Search for the cell housing the specified text and yield its [X, Y] center coordinate. 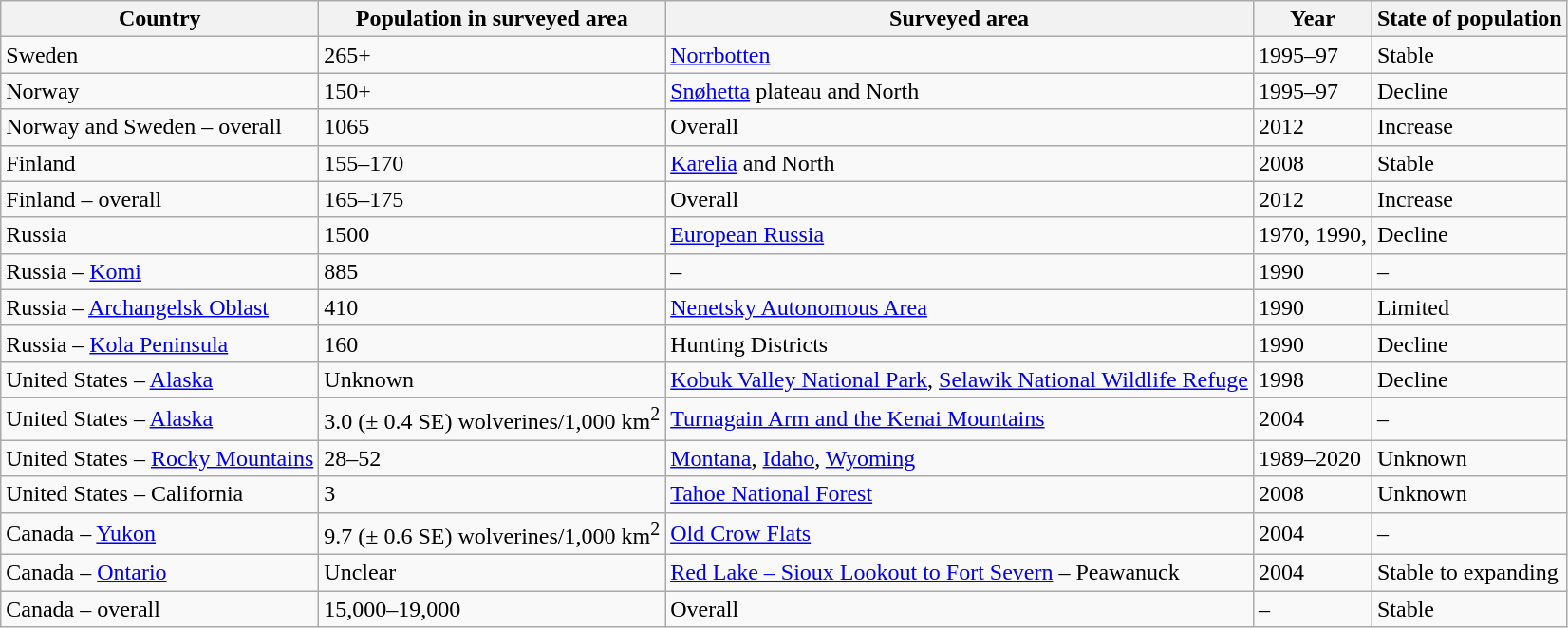
Old Crow Flats [960, 533]
155–170 [492, 163]
Hunting Districts [960, 343]
160 [492, 343]
150+ [492, 91]
1998 [1312, 379]
265+ [492, 55]
Russia – Komi [159, 271]
Red Lake – Sioux Lookout to Fort Severn – Peawanuck [960, 573]
Montana, Idaho, Wyoming [960, 458]
Country [159, 19]
1065 [492, 127]
Turnagain Arm and the Kenai Mountains [960, 419]
15,000–19,000 [492, 609]
Norway [159, 91]
1989–2020 [1312, 458]
Finland – overall [159, 199]
Russia – Kola Peninsula [159, 343]
410 [492, 307]
165–175 [492, 199]
Russia – Archangelsk Oblast [159, 307]
Norrbotten [960, 55]
Limited [1469, 307]
9.7 (± 0.6 SE) wolverines/1,000 km2 [492, 533]
Kobuk Valley National Park, Selawik National Wildlife Refuge [960, 379]
885 [492, 271]
Nenetsky Autonomous Area [960, 307]
Canada – overall [159, 609]
Snøhetta plateau and North [960, 91]
United States – California [159, 494]
United States – Rocky Mountains [159, 458]
Surveyed area [960, 19]
European Russia [960, 235]
Norway and Sweden – overall [159, 127]
1970, 1990, [1312, 235]
3 [492, 494]
Karelia and North [960, 163]
Year [1312, 19]
State of population [1469, 19]
Unclear [492, 573]
Canada – Yukon [159, 533]
Stable to expanding [1469, 573]
Population in surveyed area [492, 19]
28–52 [492, 458]
Finland [159, 163]
Canada – Ontario [159, 573]
Russia [159, 235]
1500 [492, 235]
Sweden [159, 55]
3.0 (± 0.4 SE) wolverines/1,000 km2 [492, 419]
Tahoe National Forest [960, 494]
